Locate the cell with the specified text and output its [X, Y] center coordinate. 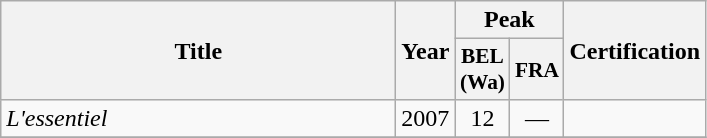
Title [198, 50]
12 [482, 119]
Certification [635, 50]
BEL(Wa) [482, 70]
FRA [537, 70]
Year [426, 50]
Peak [510, 20]
L'essentiel [198, 119]
2007 [426, 119]
— [537, 119]
